From the cell containing the given text, extract its center point as (x, y) coordinate. 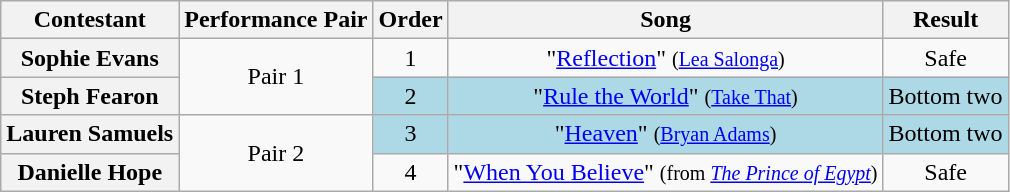
Sophie Evans (90, 58)
Order (410, 20)
Pair 2 (276, 153)
2 (410, 96)
"Reflection" (Lea Salonga) (666, 58)
Contestant (90, 20)
Result (946, 20)
1 (410, 58)
Steph Fearon (90, 96)
"Rule the World" (Take That) (666, 96)
Danielle Hope (90, 172)
Lauren Samuels (90, 134)
Song (666, 20)
"When You Believe" (from The Prince of Egypt) (666, 172)
Performance Pair (276, 20)
4 (410, 172)
3 (410, 134)
"Heaven" (Bryan Adams) (666, 134)
Pair 1 (276, 77)
